Extract the (x, y) coordinate from the center of the cell holding the provided text.  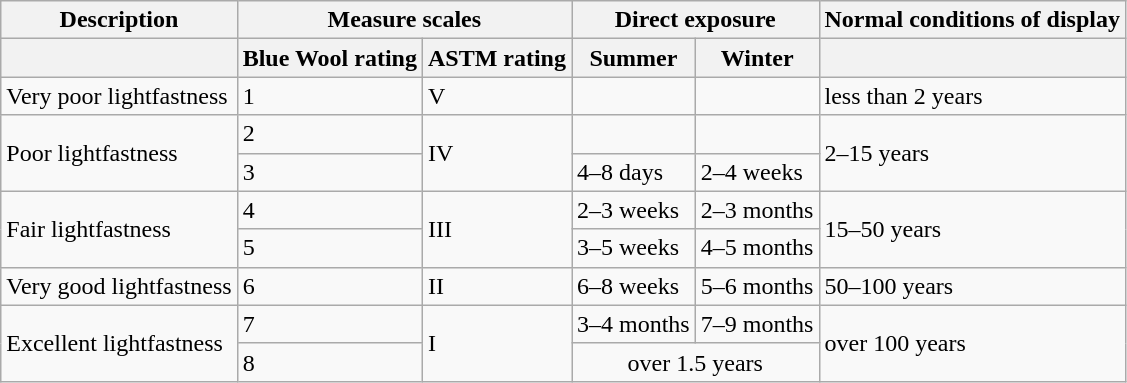
Fair lightfastness (119, 229)
IV (496, 153)
Poor lightfastness (119, 153)
Summer (634, 58)
I (496, 343)
ASTM rating (496, 58)
3–4 months (634, 324)
Excellent lightfastness (119, 343)
Winter (757, 58)
over 100 years (972, 343)
4 (330, 210)
Blue Wool rating (330, 58)
7–9 months (757, 324)
2–3 months (757, 210)
5 (330, 248)
50–100 years (972, 286)
4–5 months (757, 248)
1 (330, 96)
over 1.5 years (696, 362)
less than 2 years (972, 96)
Direct exposure (696, 20)
2–15 years (972, 153)
Very poor lightfastness (119, 96)
6 (330, 286)
7 (330, 324)
II (496, 286)
Description (119, 20)
3–5 weeks (634, 248)
Measure scales (404, 20)
Very good lightfastness (119, 286)
5–6 months (757, 286)
V (496, 96)
Normal conditions of display (972, 20)
III (496, 229)
2–4 weeks (757, 172)
15–50 years (972, 229)
3 (330, 172)
8 (330, 362)
4–8 days (634, 172)
2 (330, 134)
6–8 weeks (634, 286)
2–3 weeks (634, 210)
